Search for the cell housing the specified text and yield its [X, Y] center coordinate. 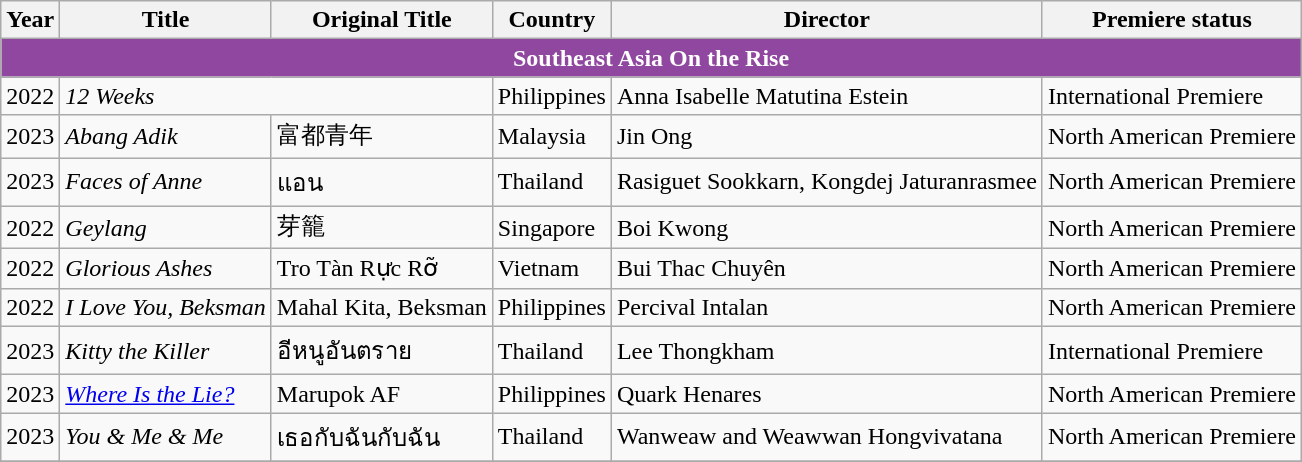
Mahal Kita, Beksman [382, 307]
Geylang [166, 228]
Faces of Anne [166, 182]
Rasiguet Sookkarn, Kongdej Jaturanrasmee [826, 182]
Original Title [382, 20]
Tro Tàn Rực Rỡ [382, 269]
Lee Thongkham [826, 350]
Southeast Asia On the Rise [652, 58]
I Love You, Beksman [166, 307]
Where Is the Lie? [166, 394]
Percival Intalan [826, 307]
Boi Kwong [826, 228]
Anna Isabelle Matutina Estein [826, 96]
富都青年 [382, 136]
แอน [382, 182]
Jin Ong [826, 136]
Malaysia [552, 136]
12 Weeks [276, 96]
Title [166, 20]
Marupok AF [382, 394]
อีหนูอันตราย [382, 350]
Kitty the Killer [166, 350]
Abang Adik [166, 136]
Year [30, 20]
Vietnam [552, 269]
Wanweaw and Weawwan Hongvivatana [826, 438]
Bui Thac Chuyên [826, 269]
Director [826, 20]
You & Me & Me [166, 438]
Premiere status [1172, 20]
Singapore [552, 228]
เธอกับฉันกับฉัน [382, 438]
Quark Henares [826, 394]
Country [552, 20]
Glorious Ashes [166, 269]
芽籠 [382, 228]
